Locate the cell with the specified text and output its [x, y] center coordinate. 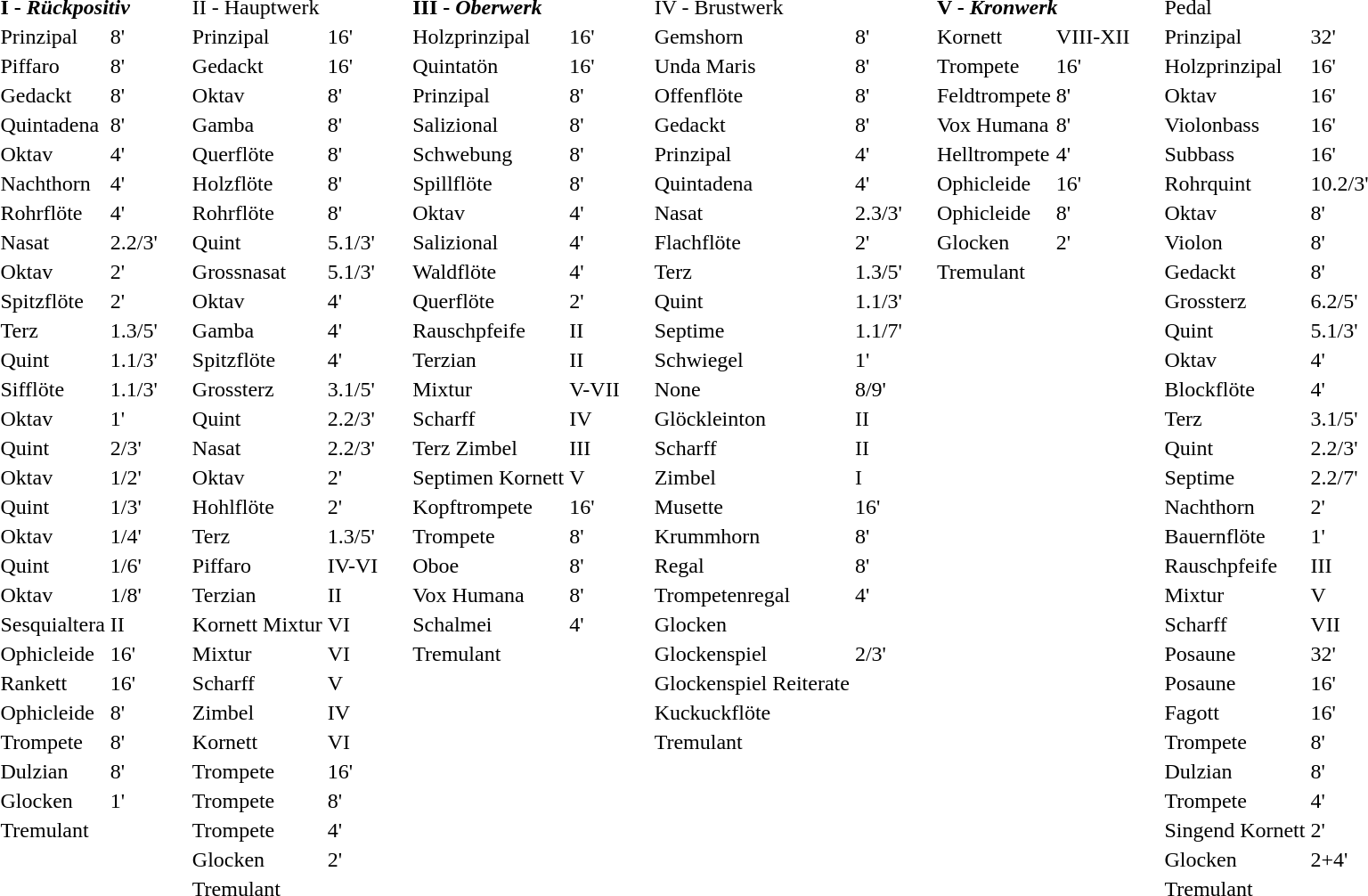
IV-VI [353, 566]
Glockenspiel [752, 654]
Dulzian [1234, 771]
Spillflöte [488, 183]
Terz Zimbel [488, 448]
Schwiegel [752, 360]
Helltrompete [994, 154]
III [595, 448]
Grossnasat [256, 272]
Bauernflöte [1234, 536]
8/9' [878, 389]
Offenflöte [752, 95]
Holzflöte [256, 183]
Gemshorn [752, 37]
Oboe [488, 566]
Musette [752, 507]
Septimen Kornett [488, 477]
Spitzflöte [256, 360]
Regal [752, 566]
Violonbass [1234, 125]
3.1/5' [353, 389]
VIII-XII [1093, 37]
Krummhorn [752, 536]
None [752, 389]
1/2' [134, 477]
Feldtrompete [994, 95]
Schalmei [488, 624]
Singend Kornett [1234, 830]
Blockflöte [1234, 389]
Kopftrompete [488, 507]
1/4' [134, 536]
1/6' [134, 566]
1/8' [134, 595]
Quintatön [488, 66]
Kornett Mixtur [256, 624]
Glöckleinton [752, 419]
1/3' [134, 507]
Unda Maris [752, 66]
1.1/7' [878, 330]
Nachthorn [1234, 507]
Flachflöte [752, 242]
Rohrflöte [256, 213]
Violon [1234, 242]
Trompetenregal [752, 595]
Glockenspiel Reiterate [752, 683]
Fagott [1234, 713]
2.3/3' [878, 213]
V-VII [595, 389]
Kuckuckflöte [752, 713]
I [878, 477]
Waldflöte [488, 272]
Hohlflöte [256, 507]
Schwebung [488, 154]
Quintadena [752, 183]
Piffaro [256, 566]
Subbass [1234, 154]
Rohrquint [1234, 183]
